Detect which cell encompasses the target text, then output its [X, Y] center coordinate. 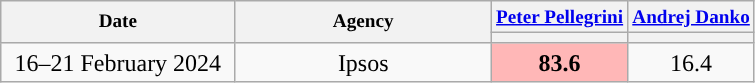
Agency [364, 22]
Andrej Danko [692, 17]
83.6 [560, 62]
Peter Pellegrini [560, 17]
Ipsos [364, 62]
16.4 [692, 62]
Date [118, 22]
16–21 February 2024 [118, 62]
